From the cell containing the given text, extract its center point as (X, Y) coordinate. 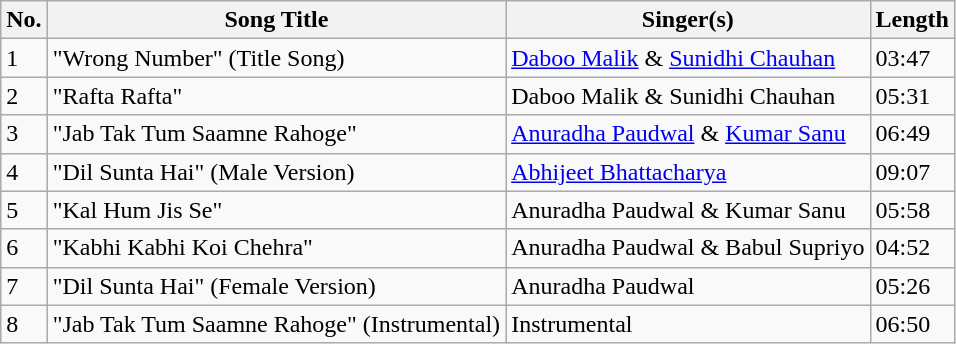
"Rafta Rafta" (276, 96)
Instrumental (688, 324)
"Jab Tak Tum Saamne Rahoge" (Instrumental) (276, 324)
05:58 (912, 210)
"Dil Sunta Hai" (Male Version) (276, 172)
2 (24, 96)
Abhijeet Bhattacharya (688, 172)
"Jab Tak Tum Saamne Rahoge" (276, 134)
05:26 (912, 286)
06:49 (912, 134)
04:52 (912, 248)
Anuradha Paudwal & Babul Supriyo (688, 248)
Anuradha Paudwal (688, 286)
05:31 (912, 96)
Singer(s) (688, 20)
06:50 (912, 324)
03:47 (912, 58)
7 (24, 286)
Song Title (276, 20)
09:07 (912, 172)
8 (24, 324)
Length (912, 20)
6 (24, 248)
"Wrong Number" (Title Song) (276, 58)
1 (24, 58)
No. (24, 20)
"Kal Hum Jis Se" (276, 210)
5 (24, 210)
"Kabhi Kabhi Koi Chehra" (276, 248)
4 (24, 172)
"Dil Sunta Hai" (Female Version) (276, 286)
3 (24, 134)
